Extract the [X, Y] coordinate from the center of the cell holding the provided text.  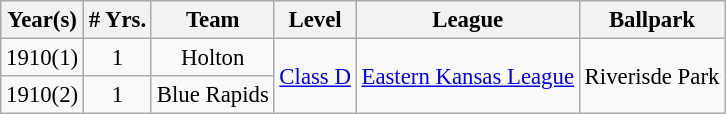
League [468, 20]
Team [212, 20]
1910(1) [42, 58]
Year(s) [42, 20]
Holton [212, 58]
Level [315, 20]
Class D [315, 76]
Ballpark [652, 20]
1910(2) [42, 95]
Eastern Kansas League [468, 76]
Riverisde Park [652, 76]
# Yrs. [117, 20]
Blue Rapids [212, 95]
